Search for the cell housing the specified text and yield its [x, y] center coordinate. 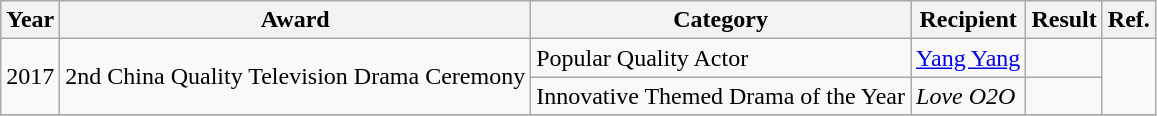
Recipient [968, 20]
Innovative Themed Drama of the Year [721, 96]
Year [30, 20]
Result [1064, 20]
Ref. [1128, 20]
2nd China Quality Television Drama Ceremony [296, 77]
2017 [30, 77]
Yang Yang [968, 58]
Popular Quality Actor [721, 58]
Award [296, 20]
Category [721, 20]
Love O2O [968, 96]
